Find where the given text appears and provide that cell's center as [x, y] coordinate. 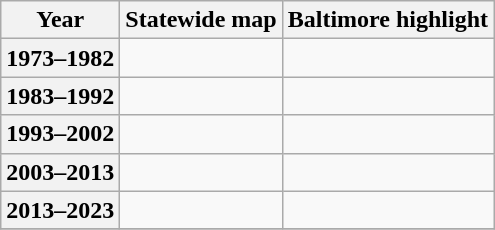
Year [60, 20]
1993–2002 [60, 134]
1983–1992 [60, 96]
1973–1982 [60, 58]
Statewide map [201, 20]
2003–2013 [60, 172]
2013–2023 [60, 210]
Baltimore highlight [388, 20]
